Identify which cell holds the provided text, then report its (x, y) central coordinate. 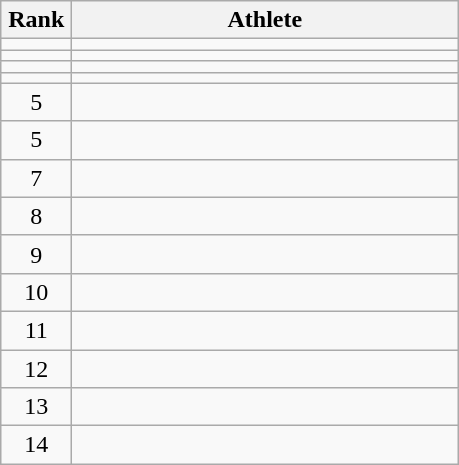
12 (36, 369)
Rank (36, 20)
14 (36, 445)
8 (36, 216)
11 (36, 330)
Athlete (265, 20)
7 (36, 178)
13 (36, 407)
10 (36, 292)
9 (36, 254)
